Detect which cell encompasses the target text, then output its [x, y] center coordinate. 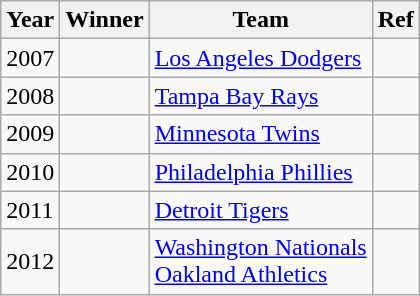
2010 [30, 172]
Team [260, 20]
2009 [30, 134]
Washington NationalsOakland Athletics [260, 262]
Philadelphia Phillies [260, 172]
Minnesota Twins [260, 134]
Ref [396, 20]
Los Angeles Dodgers [260, 58]
Year [30, 20]
Winner [104, 20]
Tampa Bay Rays [260, 96]
Detroit Tigers [260, 210]
2008 [30, 96]
2007 [30, 58]
2012 [30, 262]
2011 [30, 210]
